Capture the cell that displays the provided text and extract its [X, Y] central coordinate. 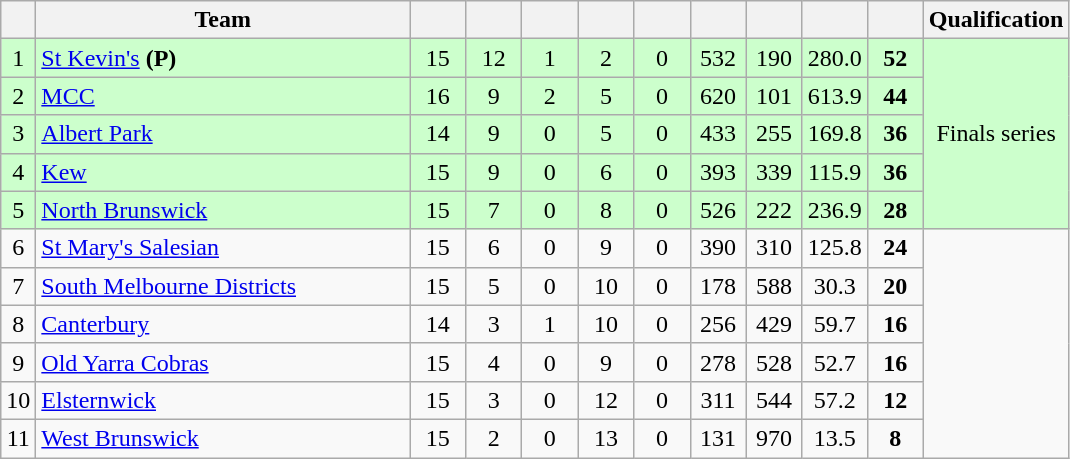
24 [895, 248]
222 [774, 210]
256 [718, 324]
52 [895, 58]
613.9 [834, 96]
13.5 [834, 438]
South Melbourne Districts [223, 286]
125.8 [834, 248]
429 [774, 324]
178 [718, 286]
44 [895, 96]
970 [774, 438]
169.8 [834, 134]
390 [718, 248]
Kew [223, 172]
131 [718, 438]
620 [718, 96]
North Brunswick [223, 210]
544 [774, 400]
101 [774, 96]
190 [774, 58]
59.7 [834, 324]
30.3 [834, 286]
13 [606, 438]
528 [774, 362]
278 [718, 362]
115.9 [834, 172]
57.2 [834, 400]
280.0 [834, 58]
Old Yarra Cobras [223, 362]
526 [718, 210]
52.7 [834, 362]
Finals series [996, 134]
Albert Park [223, 134]
588 [774, 286]
20 [895, 286]
310 [774, 248]
MCC [223, 96]
255 [774, 134]
311 [718, 400]
433 [718, 134]
393 [718, 172]
28 [895, 210]
11 [18, 438]
Elsternwick [223, 400]
339 [774, 172]
West Brunswick [223, 438]
Team [223, 20]
236.9 [834, 210]
Qualification [996, 20]
Canterbury [223, 324]
532 [718, 58]
St Mary's Salesian [223, 248]
St Kevin's (P) [223, 58]
